Identify which cell holds the provided text, then report its [x, y] central coordinate. 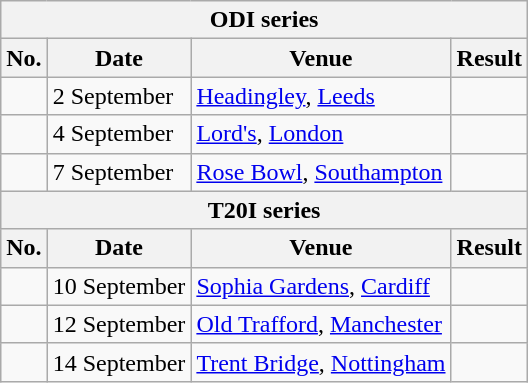
7 September [119, 172]
Rose Bowl, Southampton [321, 172]
Sophia Gardens, Cardiff [321, 286]
14 September [119, 362]
12 September [119, 324]
Lord's, London [321, 134]
T20I series [264, 210]
Headingley, Leeds [321, 96]
Trent Bridge, Nottingham [321, 362]
4 September [119, 134]
2 September [119, 96]
10 September [119, 286]
Old Trafford, Manchester [321, 324]
ODI series [264, 20]
